Provide the [X, Y] coordinate of the cell's center where the given text is located.  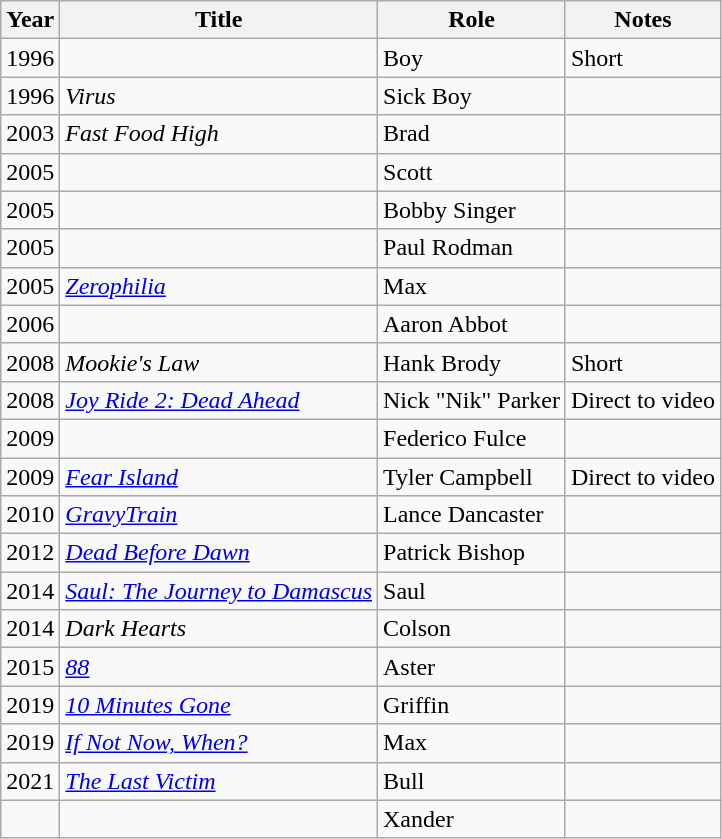
Federico Fulce [472, 438]
GravyTrain [219, 515]
Hank Brody [472, 362]
2003 [30, 134]
Title [219, 20]
2021 [30, 781]
2015 [30, 667]
2010 [30, 515]
Griffin [472, 705]
Fear Island [219, 477]
Role [472, 20]
Sick Boy [472, 96]
Notes [642, 20]
Zerophilia [219, 286]
Saul: The Journey to Damascus [219, 591]
Joy Ride 2: Dead Ahead [219, 400]
Saul [472, 591]
If Not Now, When? [219, 743]
2006 [30, 324]
Aster [472, 667]
Xander [472, 819]
Bull [472, 781]
Boy [472, 58]
Nick "Nik" Parker [472, 400]
Lance Dancaster [472, 515]
Paul Rodman [472, 248]
2012 [30, 553]
Virus [219, 96]
Year [30, 20]
Brad [472, 134]
Dead Before Dawn [219, 553]
Tyler Campbell [472, 477]
Colson [472, 629]
Bobby Singer [472, 210]
Scott [472, 172]
Mookie's Law [219, 362]
10 Minutes Gone [219, 705]
Patrick Bishop [472, 553]
Fast Food High [219, 134]
Aaron Abbot [472, 324]
Dark Hearts [219, 629]
88 [219, 667]
The Last Victim [219, 781]
